Extract the [x, y] coordinate from the center of the cell holding the provided text.  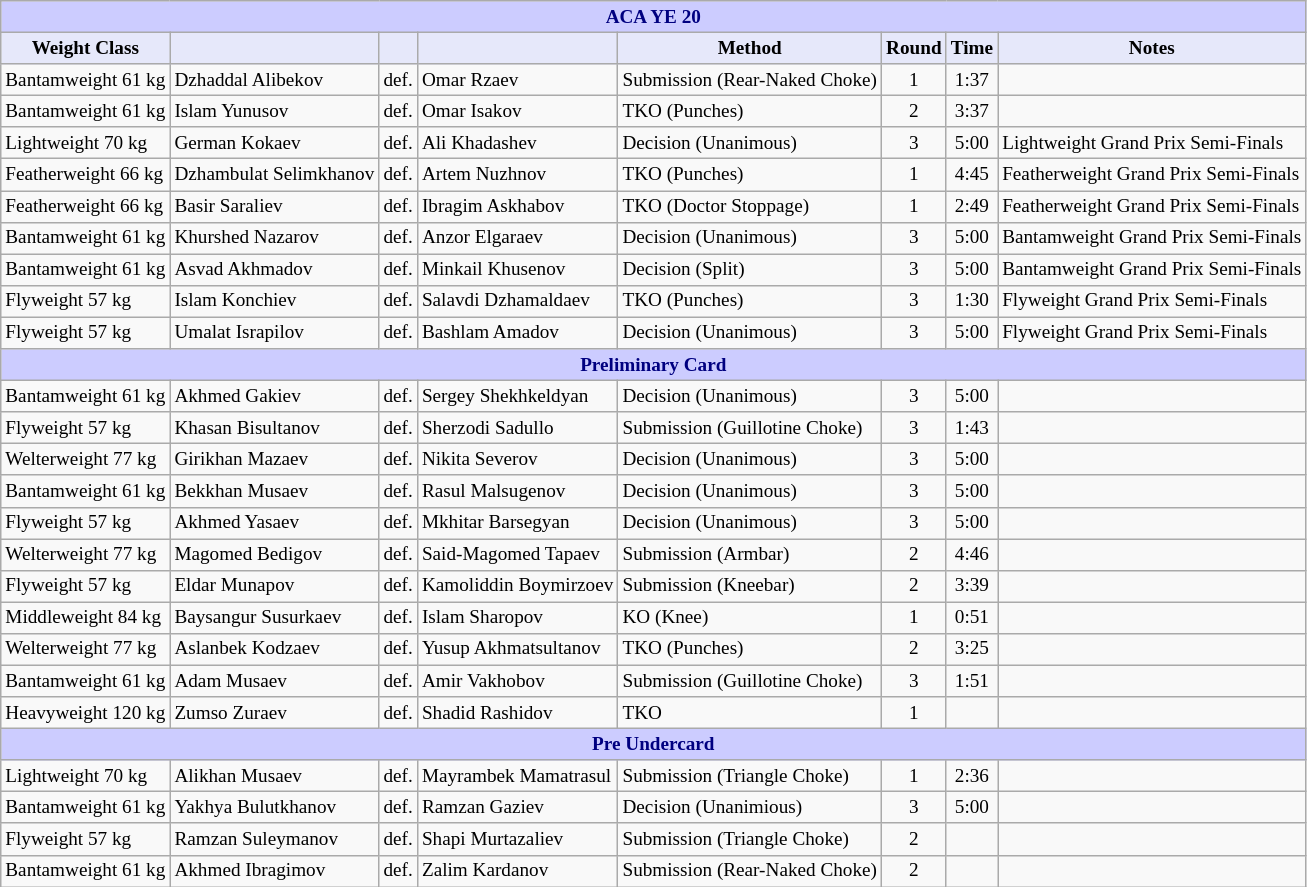
Minkail Khusenov [518, 270]
Salavdi Dzhamaldaev [518, 301]
Girikhan Mazaev [274, 460]
Weight Class [86, 48]
Zalim Kardanov [518, 871]
Islam Konchiev [274, 301]
Akhmed Gakiev [274, 396]
Basir Saraliev [274, 206]
Akhmed Ibragimov [274, 871]
TKO [750, 713]
Sergey Shekhkeldyan [518, 396]
Mayrambek Mamatrasul [518, 776]
Yakhya Bulutkhanov [274, 808]
Alikhan Musaev [274, 776]
Bekkhan Musaev [274, 491]
Magomed Bedigov [274, 554]
Akhmed Yasaev [274, 523]
Said-Magomed Tapaev [518, 554]
Artem Nuzhnov [518, 175]
Zumso Zuraev [274, 713]
Dzhaddal Alibekov [274, 80]
German Kokaev [274, 143]
Umalat Israpilov [274, 333]
Decision (Unanimious) [750, 808]
Eldar Munapov [274, 586]
3:39 [972, 586]
Ramzan Suleymanov [274, 839]
Khasan Bisultanov [274, 428]
Ibragim Askhabov [518, 206]
Shadid Rashidov [518, 713]
2:49 [972, 206]
Decision (Split) [750, 270]
Rasul Malsugenov [518, 491]
1:51 [972, 681]
Yusup Akhmatsultanov [518, 649]
2:36 [972, 776]
Kamoliddin Boymirzoev [518, 586]
Aslanbek Kodzaev [274, 649]
Amir Vakhobov [518, 681]
4:46 [972, 554]
Time [972, 48]
Lightweight Grand Prix Semi-Finals [1152, 143]
ACA YE 20 [654, 17]
Ali Khadashev [518, 143]
Omar Isakov [518, 111]
Heavyweight 120 kg [86, 713]
Nikita Severov [518, 460]
Islam Yunusov [274, 111]
Method [750, 48]
0:51 [972, 618]
3:25 [972, 649]
Khurshed Nazarov [274, 238]
Preliminary Card [654, 365]
Ramzan Gaziev [518, 808]
1:37 [972, 80]
Submission (Armbar) [750, 554]
3:37 [972, 111]
Dzhambulat Selimkhanov [274, 175]
4:45 [972, 175]
1:30 [972, 301]
Sherzodi Sadullo [518, 428]
1:43 [972, 428]
Middleweight 84 kg [86, 618]
Bashlam Amadov [518, 333]
Baysangur Susurkaev [274, 618]
Submission (Kneebar) [750, 586]
Notes [1152, 48]
KO (Knee) [750, 618]
Mkhitar Barsegyan [518, 523]
Islam Sharopov [518, 618]
Shapi Murtazaliev [518, 839]
Pre Undercard [654, 744]
Adam Musaev [274, 681]
TKO (Doctor Stoppage) [750, 206]
Anzor Elgaraev [518, 238]
Round [914, 48]
Asvad Akhmadov [274, 270]
Omar Rzaev [518, 80]
